Output the [x, y] coordinate of the center of the cell containing the given text.  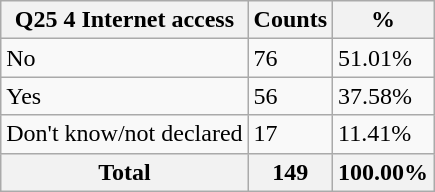
No [124, 58]
17 [290, 134]
100.00% [384, 172]
76 [290, 58]
56 [290, 96]
Yes [124, 96]
Total [124, 172]
11.41% [384, 134]
Q25 4 Internet access [124, 20]
51.01% [384, 58]
37.58% [384, 96]
Counts [290, 20]
149 [290, 172]
% [384, 20]
Don't know/not declared [124, 134]
